Search for the cell housing the specified text and yield its [X, Y] center coordinate. 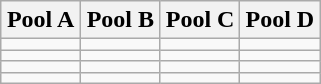
Pool D [280, 20]
Pool A [41, 20]
Pool C [200, 20]
Pool B [120, 20]
